Return the (X, Y) coordinate for the center point of the cell that contains the specified text.  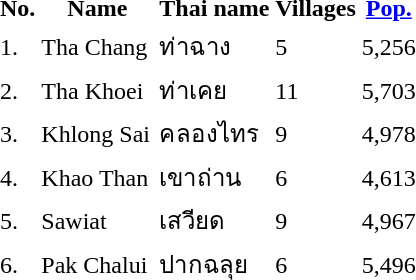
เขาถ่าน (214, 177)
คลองไทร (214, 134)
Sawiat (98, 220)
6 (316, 177)
ท่าเคย (214, 90)
11 (316, 90)
5 (316, 46)
Khlong Sai (98, 134)
Khao Than (98, 177)
Tha Chang (98, 46)
Tha Khoei (98, 90)
เสวียด (214, 220)
ท่าฉาง (214, 46)
